For the text-containing cell, return its midpoint in (x, y) coordinate format. 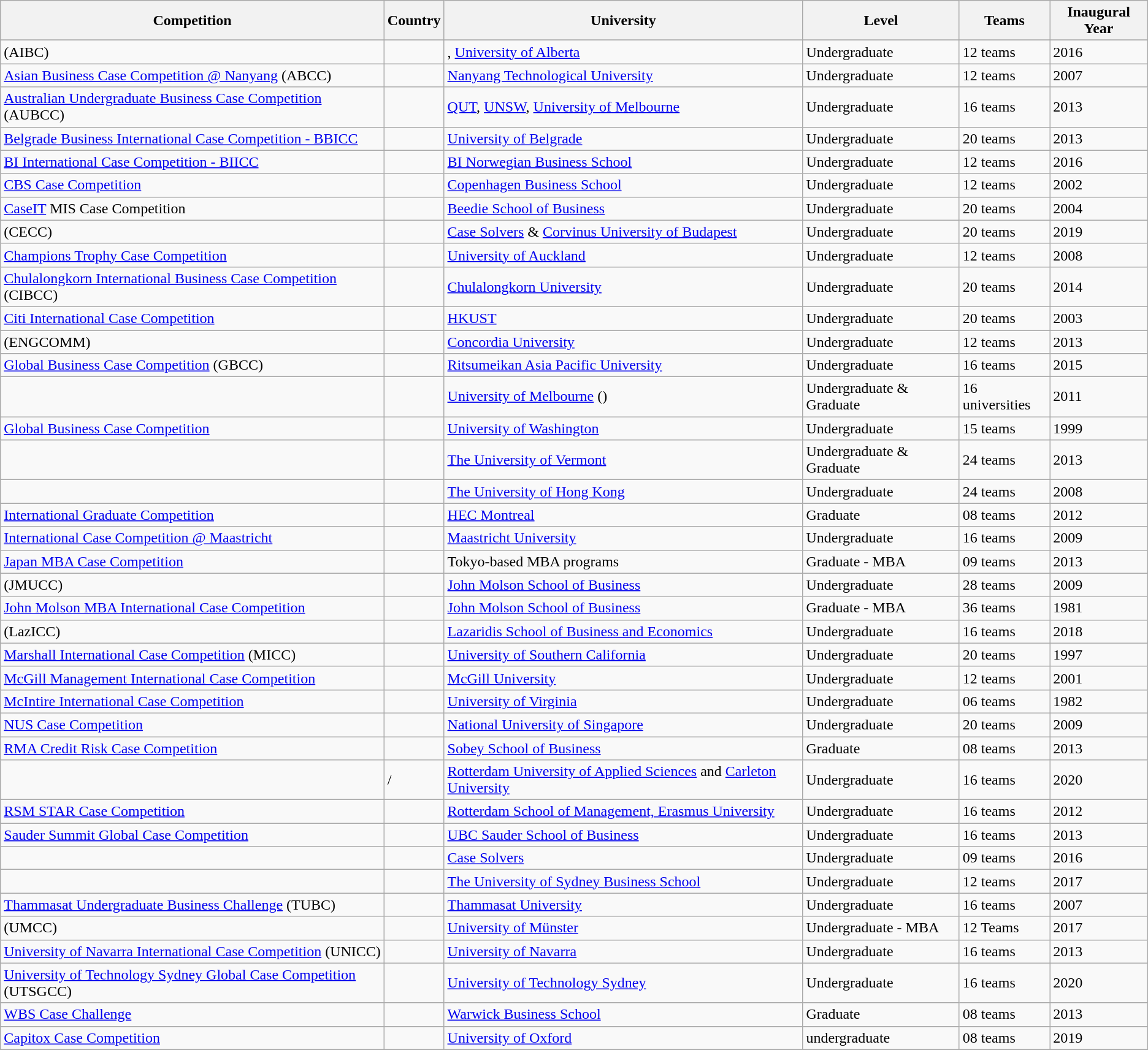
National University of Singapore (623, 725)
HKUST (623, 318)
Sauder Summit Global Case Competition (193, 835)
Competition (193, 21)
2018 (1099, 631)
International Case Competition @ Maastricht (193, 538)
Teams (1005, 21)
Marshall International Case Competition (MICC) (193, 655)
NUS Case Competition (193, 725)
Tokyo-based MBA programs (623, 561)
16 universities (1005, 397)
Nanyang Technological University (623, 75)
QUT, UNSW, University of Melbourne (623, 107)
Case Solvers & Corvinus University of Budapest (623, 232)
International Graduate Competition (193, 515)
University of Oxford (623, 1038)
BI International Case Competition - BIICC (193, 162)
University of Southern California (623, 655)
The University of Hong Kong (623, 492)
University of Navarra (623, 951)
Belgrade Business International Case Competition - BBICC (193, 139)
Asian Business Case Competition @ Nanyang (ABCC) (193, 75)
Case Solvers (623, 858)
University of Technology Sydney (623, 983)
1982 (1099, 701)
06 teams (1005, 701)
Country (414, 21)
(CECC) (193, 232)
University of Washington (623, 428)
CBS Case Competition (193, 185)
Concordia University (623, 341)
, University of Alberta (623, 52)
Inaugural Year (1099, 21)
The University of Vermont (623, 460)
Global Business Case Competition (GBCC) (193, 365)
2011 (1099, 397)
University of Melbourne () (623, 397)
(AIBC) (193, 52)
John Molson MBA International Case Competition (193, 608)
University of Virginia (623, 701)
(JMUCC) (193, 585)
McIntire International Case Competition (193, 701)
McGill Management International Case Competition (193, 678)
(UMCC) (193, 928)
Sobey School of Business (623, 748)
Chulalongkorn International Business Case Competition (CIBCC) (193, 287)
CaseIT MIS Case Competition (193, 208)
2003 (1099, 318)
Japan MBA Case Competition (193, 561)
undergraduate (881, 1038)
Beedie School of Business (623, 208)
Citi International Case Competition (193, 318)
Maastricht University (623, 538)
Champions Trophy Case Competition (193, 255)
RMA Credit Risk Case Competition (193, 748)
2002 (1099, 185)
Chulalongkorn University (623, 287)
University of Belgrade (623, 139)
Level (881, 21)
2014 (1099, 287)
36 teams (1005, 608)
2001 (1099, 678)
1997 (1099, 655)
Rotterdam School of Management, Erasmus University (623, 812)
Ritsumeikan Asia Pacific University (623, 365)
RSM STAR Case Competition (193, 812)
McGill University (623, 678)
BI Norwegian Business School (623, 162)
Capitox Case Competition (193, 1038)
1999 (1099, 428)
Rotterdam University of Applied Sciences and Carleton University (623, 780)
2015 (1099, 365)
Thammasat University (623, 905)
/ (414, 780)
(ENGCOMM) (193, 341)
1981 (1099, 608)
2004 (1099, 208)
28 teams (1005, 585)
Copenhagen Business School (623, 185)
Global Business Case Competition (193, 428)
University of Technology Sydney Global Case Competition (UTSGCC) (193, 983)
12 Teams (1005, 928)
University of Navarra International Case Competition (UNICC) (193, 951)
(LazICC) (193, 631)
Lazaridis School of Business and Economics (623, 631)
University of Münster (623, 928)
The University of Sydney Business School (623, 881)
UBC Sauder School of Business (623, 835)
HEC Montreal (623, 515)
WBS Case Challenge (193, 1014)
Warwick Business School (623, 1014)
University (623, 21)
Thammasat Undergraduate Business Challenge (TUBC) (193, 905)
Undergraduate - MBA (881, 928)
University of Auckland (623, 255)
15 teams (1005, 428)
Australian Undergraduate Business Case Competition (AUBCC) (193, 107)
